Locate the cell with the specified text and output its (X, Y) center coordinate. 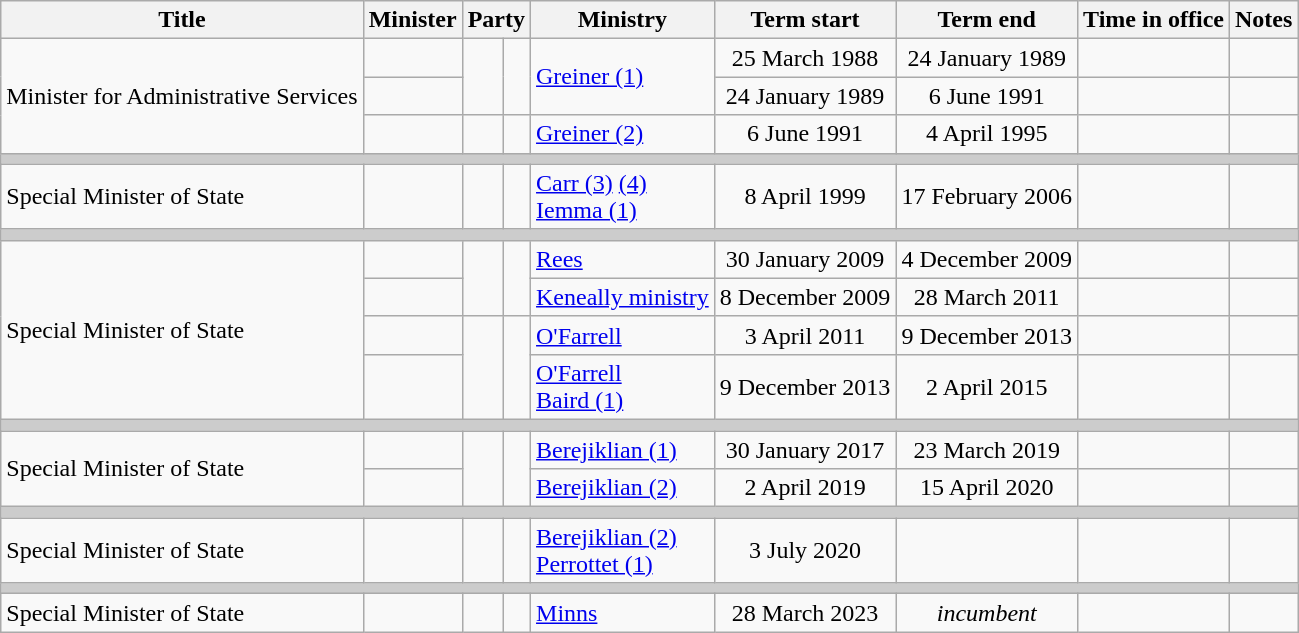
3 July 2020 (805, 550)
3 April 2011 (805, 335)
Greiner (1) (623, 77)
Berejiklian (1) (623, 449)
Title (182, 20)
Party (496, 20)
Berejiklian (2)Perrottet (1) (623, 550)
30 January 2017 (805, 449)
Minister for Administrative Services (182, 96)
Term end (987, 20)
25 March 1988 (805, 58)
8 December 2009 (805, 297)
Notes (1264, 20)
Minns (623, 613)
Carr (3) (4)Iemma (1) (623, 196)
15 April 2020 (987, 488)
O'Farrell (623, 335)
Rees (623, 259)
incumbent (987, 613)
2 April 2019 (805, 488)
28 March 2011 (987, 297)
O'FarrellBaird (1) (623, 386)
Term start (805, 20)
Ministry (623, 20)
4 December 2009 (987, 259)
Greiner (2) (623, 134)
Berejiklian (2) (623, 488)
4 April 1995 (987, 134)
8 April 1999 (805, 196)
28 March 2023 (805, 613)
23 March 2019 (987, 449)
Minister (412, 20)
30 January 2009 (805, 259)
2 April 2015 (987, 386)
Keneally ministry (623, 297)
17 February 2006 (987, 196)
Time in office (1154, 20)
